Return the (x, y) coordinate for the center point of the cell that contains the specified text.  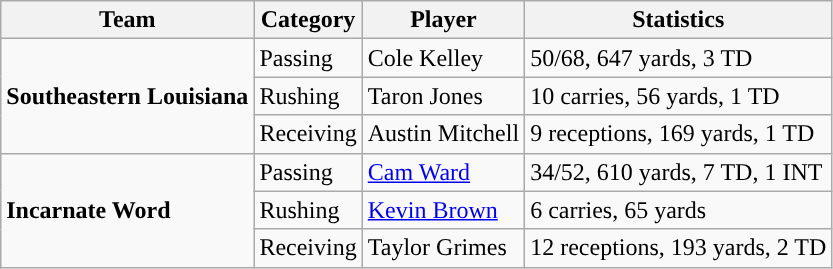
9 receptions, 169 yards, 1 TD (678, 134)
Austin Mitchell (443, 134)
12 receptions, 193 yards, 2 TD (678, 248)
Kevin Brown (443, 210)
50/68, 647 yards, 3 TD (678, 58)
Southeastern Louisiana (128, 96)
Category (308, 20)
Team (128, 20)
Taron Jones (443, 96)
Taylor Grimes (443, 248)
Player (443, 20)
Statistics (678, 20)
Incarnate Word (128, 210)
Cam Ward (443, 172)
6 carries, 65 yards (678, 210)
10 carries, 56 yards, 1 TD (678, 96)
Cole Kelley (443, 58)
34/52, 610 yards, 7 TD, 1 INT (678, 172)
